Return the [X, Y] coordinate for the center point of the cell that contains the specified text.  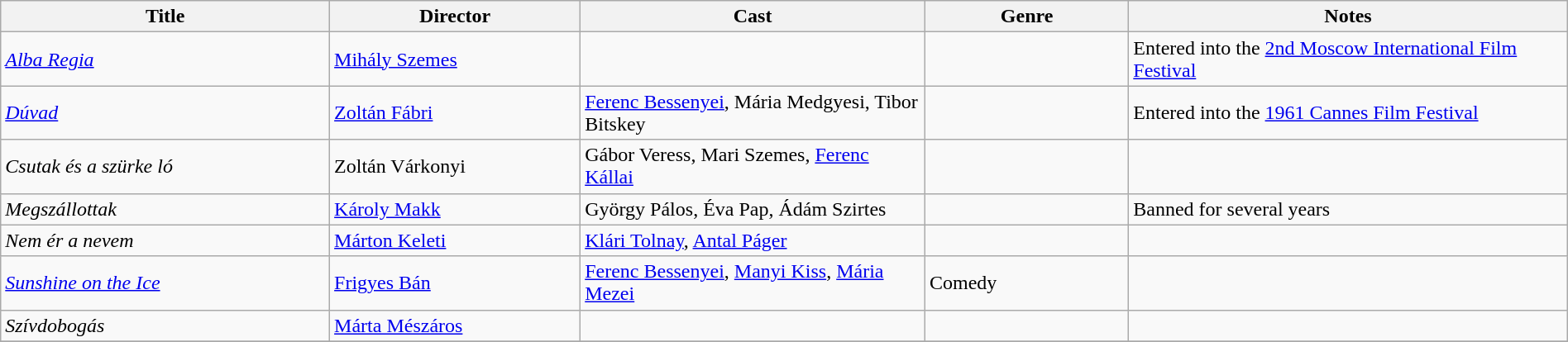
Cast [753, 17]
Megszállottak [165, 209]
György Pálos, Éva Pap, Ádám Szirtes [753, 209]
Klári Tolnay, Antal Páger [753, 240]
Comedy [1026, 283]
Ferenc Bessenyei, Mária Medgyesi, Tibor Bitskey [753, 112]
Title [165, 17]
Márton Keleti [455, 240]
Ferenc Bessenyei, Manyi Kiss, Mária Mezei [753, 283]
Frigyes Bán [455, 283]
Sunshine on the Ice [165, 283]
Szívdobogás [165, 325]
Gábor Veress, Mari Szemes, Ferenc Kállai [753, 167]
Banned for several years [1348, 209]
Genre [1026, 17]
Nem ér a nevem [165, 240]
Károly Makk [455, 209]
Entered into the 2nd Moscow International Film Festival [1348, 59]
Dúvad [165, 112]
Zoltán Fábri [455, 112]
Csutak és a szürke ló [165, 167]
Entered into the 1961 Cannes Film Festival [1348, 112]
Alba Regia [165, 59]
Zoltán Várkonyi [455, 167]
Notes [1348, 17]
Mihály Szemes [455, 59]
Márta Mészáros [455, 325]
Director [455, 17]
